Capture the cell that displays the provided text and extract its [X, Y] central coordinate. 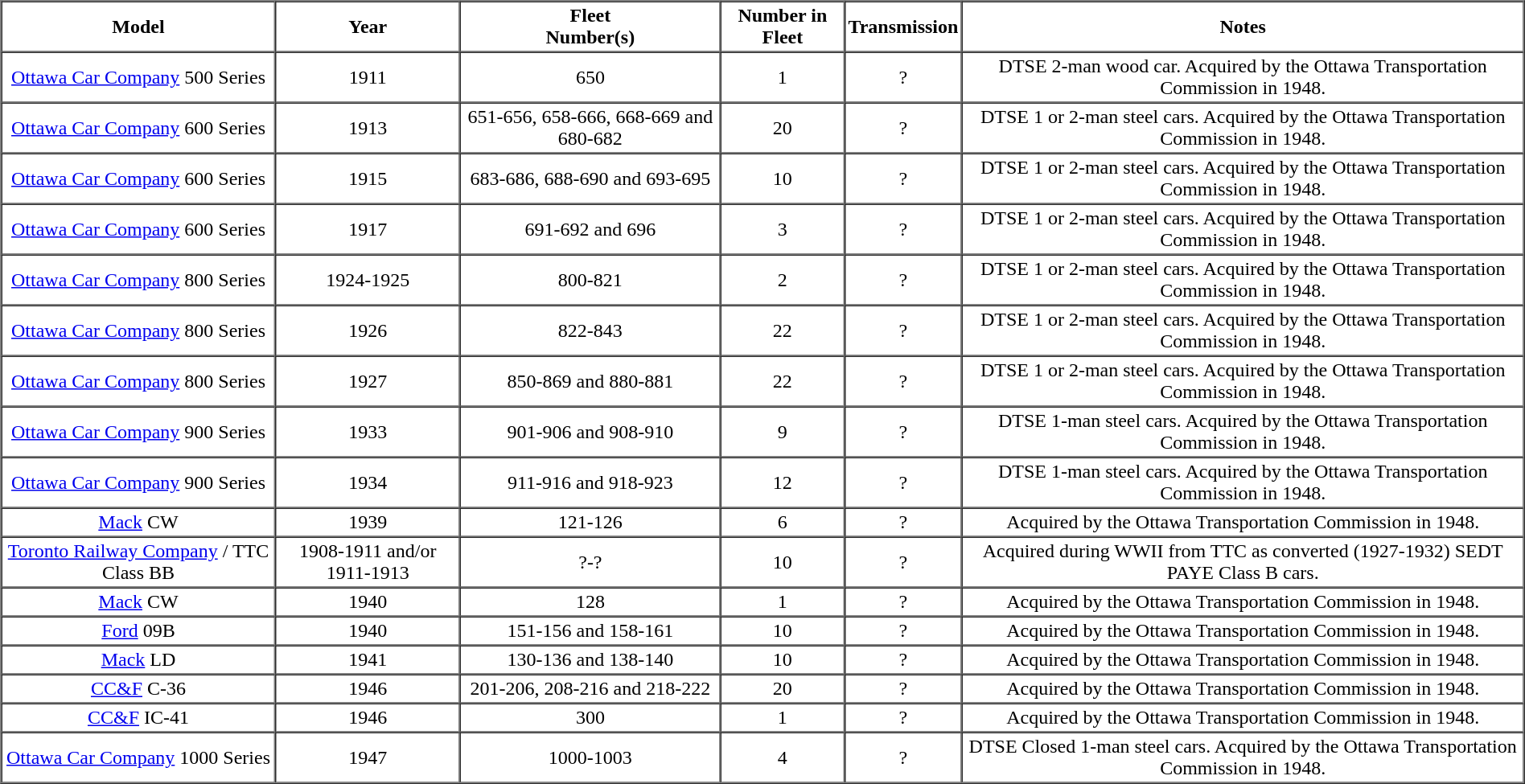
130-136 and 138-140 [590, 659]
1000-1003 [590, 757]
650 [590, 77]
1917 [367, 230]
800-821 [590, 280]
901-906 and 908-910 [590, 433]
121-126 [590, 523]
FleetNumber(s) [590, 27]
1933 [367, 433]
?-? [590, 563]
6 [783, 523]
Ottawa Car Company 500 Series [138, 77]
1927 [367, 381]
1913 [367, 129]
1915 [367, 179]
Notes [1243, 27]
DTSE Closed 1-man steel cars. Acquired by the Ottawa Transportation Commission in 1948. [1243, 757]
Acquired during WWII from TTC as converted (1927-1932) SEDT PAYE Class B cars. [1243, 563]
850-869 and 880-881 [590, 381]
9 [783, 433]
CC&F IC-41 [138, 717]
128 [590, 601]
Transmission [903, 27]
1924-1925 [367, 280]
Year [367, 27]
1926 [367, 331]
1908-1911 and/or 1911-1913 [367, 563]
691-692 and 696 [590, 230]
Ottawa Car Company 1000 Series [138, 757]
300 [590, 717]
651-656, 658-666, 668-669 and 680-682 [590, 129]
Ford 09B [138, 630]
Number in Fleet [783, 27]
3 [783, 230]
911-916 and 918-923 [590, 482]
1911 [367, 77]
1939 [367, 523]
2 [783, 280]
1934 [367, 482]
Toronto Railway Company / TTC Class BB [138, 563]
DTSE 2-man wood car. Acquired by the Ottawa Transportation Commission in 1948. [1243, 77]
1947 [367, 757]
Mack LD [138, 659]
1941 [367, 659]
822-843 [590, 331]
4 [783, 757]
CC&F C-36 [138, 688]
Model [138, 27]
683-686, 688-690 and 693-695 [590, 179]
201-206, 208-216 and 218-222 [590, 688]
151-156 and 158-161 [590, 630]
12 [783, 482]
